Return [x, y] of the center of cell containing provided text 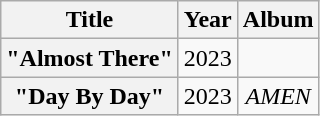
Title [90, 20]
"Day By Day" [90, 96]
Year [208, 20]
AMEN [278, 96]
Album [278, 20]
"Almost There" [90, 58]
